Extract the (x, y) coordinate from the center of the cell holding the provided text.  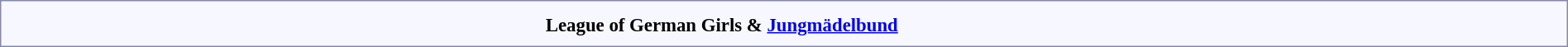
League of German Girls & Jungmädelbund (722, 25)
